Provide the [X, Y] coordinate of the cell's center where the given text is located.  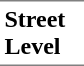
Street Level [42, 33]
